Locate the cell with the specified text and output its (x, y) center coordinate. 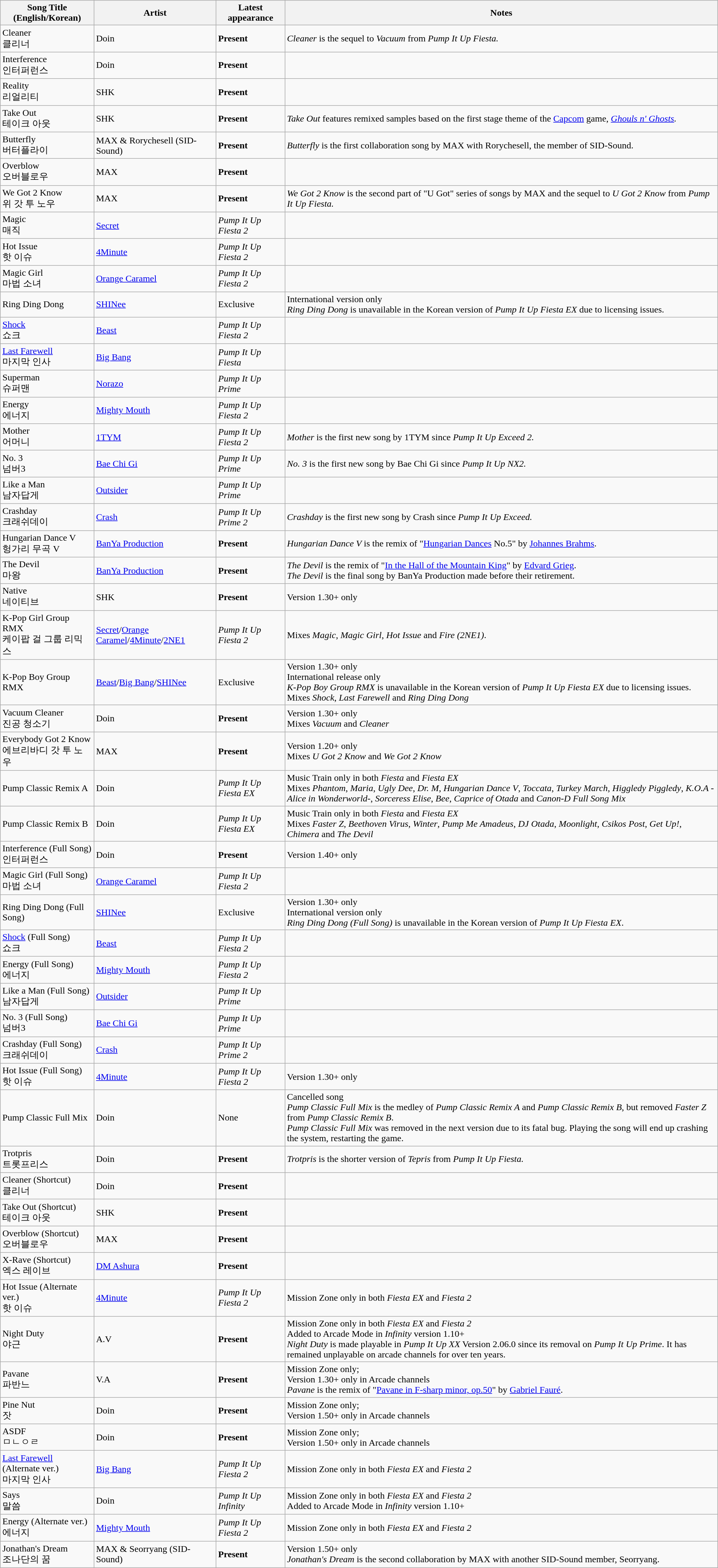
We Got 2 Know위 갓 투 노우 (47, 199)
Hungarian Dance V헝가리 무곡 V (47, 544)
Secret/Orange Caramel/4Minute/2NE1 (155, 635)
K-Pop Boy Group RMX (47, 683)
Pump Classic Remix A (47, 788)
Take Out테이크 아웃 (47, 118)
Magic매직 (47, 225)
Take Out features remixed samples based on the first stage theme of the Capcom game, Ghouls n' Ghosts. (501, 118)
Mother is the first new song by 1TYM since Pump It Up Exceed 2. (501, 437)
Everybody Got 2 Know에브리바디 갓 투 노우 (47, 751)
Overblow (Shortcut)오버블로우 (47, 1239)
We Got 2 Know is the second part of "U Got" series of songs by MAX and the sequel to U Got 2 Know from Pump It Up Fiesta. (501, 199)
Take Out (Shortcut)테이크 아웃 (47, 1213)
Crashday is the first new song by Crash since Pump It Up Exceed. (501, 517)
Pavane파반느 (47, 1380)
Crashday (Full Song)크래쉬데이 (47, 1050)
Ring Ding Dong (Full Song) (47, 912)
Mission Zone only;Version 1.30+ only in Arcade channelsPavane is the remix of "Pavane in F-sharp minor, op.50" by Gabriel Fauré. (501, 1380)
International version onlyRing Ding Dong is unavailable in the Korean version of Pump It Up Fiesta EX due to licensing issues. (501, 304)
Version 1.40+ only (501, 855)
Mixes Magic, Magic Girl, Hot Issue and Fire (2NE1). (501, 635)
DM Ashura (155, 1266)
Version 1.20+ onlyMixes U Got 2 Know and We Got 2 Know (501, 751)
Notes (501, 13)
Overblow오버블로우 (47, 172)
None (250, 1118)
Like a Man남자답게 (47, 490)
Hot Issue (Full Song)핫 이슈 (47, 1077)
Native네이티브 (47, 597)
MAX & Rorychesell (SID-Sound) (155, 145)
Cleaner클리너 (47, 39)
Hot Issue핫 이슈 (47, 252)
Version 1.30+ onlyInternational version onlyRing Ding Dong (Full Song) is unavailable in the Korean version of Pump It Up Fiesta EX. (501, 912)
Artist (155, 13)
Norazo (155, 384)
Magic Girl (Full Song)마법 소녀 (47, 881)
Butterfly버터플라이 (47, 145)
Magic Girl마법 소녀 (47, 279)
Beast/Big Bang/SHINee (155, 683)
Pine Nut잣 (47, 1411)
Butterfly is the first collaboration song by MAX with Rorychesell, the member of SID-Sound. (501, 145)
Interference인터퍼런스 (47, 65)
Pump Classic Full Mix (47, 1118)
Mother어머니 (47, 437)
Version 1.50+ onlyJonathan's Dream is the second collaboration by MAX with another SID-Sound member, Seorryang. (501, 1554)
Like a Man (Full Song)남자답게 (47, 997)
Secret (155, 225)
Trotpris is the shorter version of Tepris from Pump It Up Fiesta. (501, 1159)
No. 3 (Full Song)넘버3 (47, 1023)
Ring Ding Dong (47, 304)
Hot Issue (Alternate ver.)핫 이슈 (47, 1298)
Shock (Full Song)쇼크 (47, 943)
Last Farewell마지막 인사 (47, 357)
Jonathan's Dream조나단의 꿈 (47, 1554)
No. 3 is the first new song by Bae Chi Gi since Pump It Up NX2. (501, 464)
Says말씀 (47, 1501)
Cleaner is the sequel to Vacuum from Pump It Up Fiesta. (501, 39)
K-Pop Girl Group RMX케이팝 걸 그룹 리믹스 (47, 635)
The Devil마왕 (47, 571)
Pump Classic Remix B (47, 824)
Crashday크래쉬데이 (47, 517)
Cleaner (Shortcut)클리너 (47, 1186)
ASDFㅁㄴㅇㄹ (47, 1437)
A.V (155, 1339)
Shock쇼크 (47, 330)
Night Duty야근 (47, 1339)
Pump It Up Infinity (250, 1501)
Latest appearance (250, 13)
1TYM (155, 437)
Reality리얼리티 (47, 92)
Hungarian Dance V is the remix of "Hungarian Dances No.5" by Johannes Brahms. (501, 544)
Energy (Alternate ver.)에너지 (47, 1528)
Interference (Full Song)인터퍼런스 (47, 855)
Trotpris트롯프리스 (47, 1159)
Mission Zone only in both Fiesta EX and Fiesta 2Added to Arcade Mode in Infinity version 1.10+ (501, 1501)
MAX & Seorryang (SID-Sound) (155, 1554)
Song Title(English/Korean) (47, 13)
X-Rave (Shortcut)엑스 레이브 (47, 1266)
Last Farewell (Alternate ver.)마지막 인사 (47, 1469)
Energy (Full Song)에너지 (47, 970)
Energy에너지 (47, 410)
Vacuum Cleaner진공 청소기 (47, 719)
V.A (155, 1380)
Superman슈퍼맨 (47, 384)
Pump It Up Fiesta (250, 357)
No. 3넘버3 (47, 464)
Version 1.30+ onlyMixes Vacuum and Cleaner (501, 719)
